For the text-containing cell, return its midpoint in (X, Y) coordinate format. 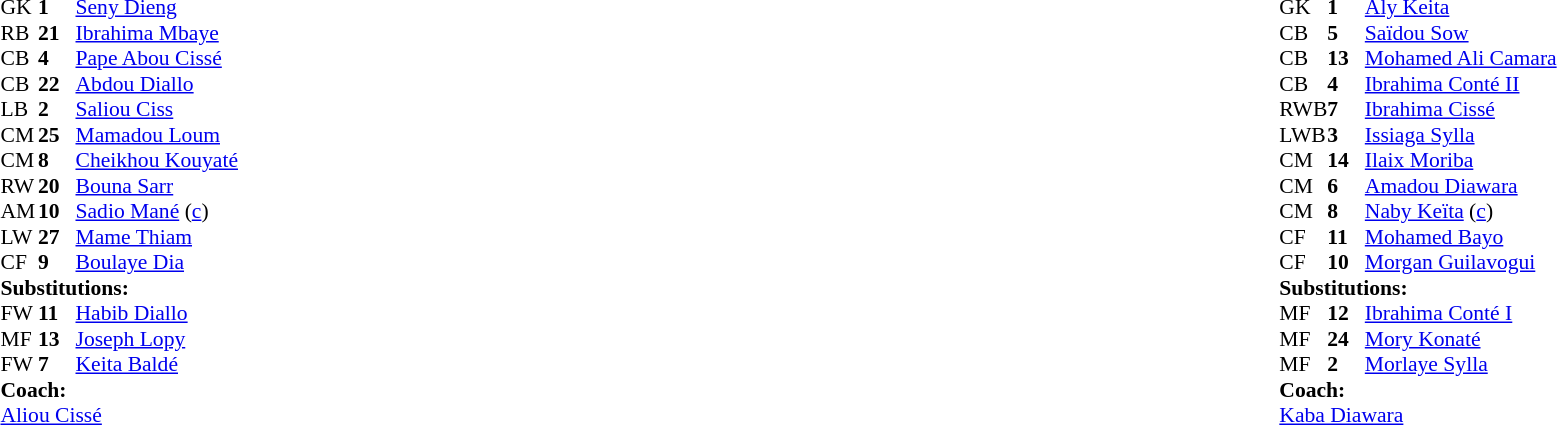
Morgan Guilavogui (1461, 263)
21 (57, 33)
Ilaix Moriba (1461, 161)
27 (57, 237)
Ibrahima Conté II (1461, 84)
Abdou Diallo (157, 84)
RB (19, 33)
LWB (1303, 135)
Issiaga Sylla (1461, 135)
AM (19, 211)
25 (57, 135)
Sadio Mané (c) (157, 211)
Mory Konaté (1461, 339)
Ibrahima Cissé (1461, 109)
Pape Abou Cissé (157, 59)
Ibrahima Mbaye (157, 33)
RWB (1303, 109)
12 (1346, 313)
20 (57, 186)
Amadou Diawara (1461, 186)
Mohamed Bayo (1461, 237)
Naby Keïta (c) (1461, 211)
Morlaye Sylla (1461, 365)
RW (19, 186)
22 (57, 84)
9 (57, 263)
LB (19, 109)
6 (1346, 186)
Boulaye Dia (157, 263)
Habib Diallo (157, 313)
Saïdou Sow (1461, 33)
LW (19, 237)
14 (1346, 161)
5 (1346, 33)
Ibrahima Conté I (1461, 313)
Saliou Ciss (157, 109)
Keita Baldé (157, 365)
Joseph Lopy (157, 339)
Mamadou Loum (157, 135)
Bouna Sarr (157, 186)
24 (1346, 339)
Mame Thiam (157, 237)
Mohamed Ali Camara (1461, 59)
3 (1346, 135)
Cheikhou Kouyaté (157, 161)
